Output the (x, y) coordinate of the center of the cell containing the given text.  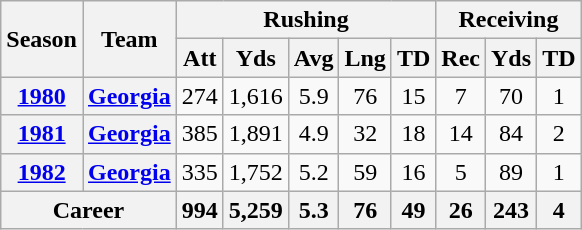
84 (512, 134)
15 (413, 96)
Season (42, 39)
5.9 (314, 96)
70 (512, 96)
1980 (42, 96)
Career (88, 210)
243 (512, 210)
385 (200, 134)
32 (365, 134)
49 (413, 210)
5,259 (256, 210)
Rec (461, 58)
14 (461, 134)
Rushing (306, 20)
26 (461, 210)
Att (200, 58)
5.2 (314, 172)
274 (200, 96)
Lng (365, 58)
1,752 (256, 172)
335 (200, 172)
994 (200, 210)
4 (559, 210)
1,616 (256, 96)
2 (559, 134)
Avg (314, 58)
1,891 (256, 134)
18 (413, 134)
4.9 (314, 134)
89 (512, 172)
Receiving (508, 20)
Team (129, 39)
5 (461, 172)
16 (413, 172)
1982 (42, 172)
5.3 (314, 210)
1981 (42, 134)
59 (365, 172)
7 (461, 96)
